Capture the cell that displays the provided text and extract its (x, y) central coordinate. 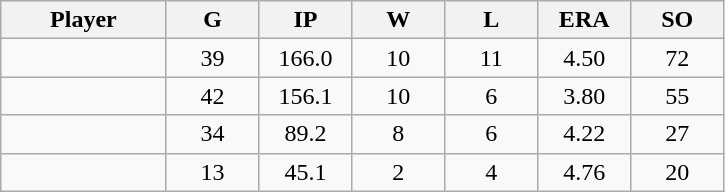
72 (678, 58)
Player (84, 20)
IP (306, 20)
3.80 (584, 96)
20 (678, 172)
SO (678, 20)
34 (212, 134)
42 (212, 96)
4.50 (584, 58)
ERA (584, 20)
27 (678, 134)
L (492, 20)
11 (492, 58)
4.76 (584, 172)
13 (212, 172)
156.1 (306, 96)
2 (398, 172)
39 (212, 58)
166.0 (306, 58)
8 (398, 134)
G (212, 20)
89.2 (306, 134)
4 (492, 172)
W (398, 20)
55 (678, 96)
45.1 (306, 172)
4.22 (584, 134)
